Locate the cell with the specified text and output its (X, Y) center coordinate. 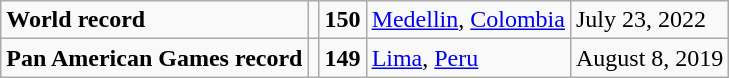
August 8, 2019 (649, 58)
World record (154, 20)
150 (342, 20)
Pan American Games record (154, 58)
Medellin, Colombia (468, 20)
Lima, Peru (468, 58)
July 23, 2022 (649, 20)
149 (342, 58)
